Output the [X, Y] coordinate of the center of the cell containing the given text.  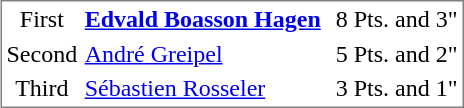
Edvald Boasson Hagen [203, 20]
André Greipel [203, 54]
5 Pts. and 2" [397, 54]
Sébastien Rosseler [203, 88]
Second [42, 54]
8 Pts. and 3" [397, 20]
Third [42, 88]
3 Pts. and 1" [397, 88]
First [42, 20]
